Locate the cell with the specified text and output its [x, y] center coordinate. 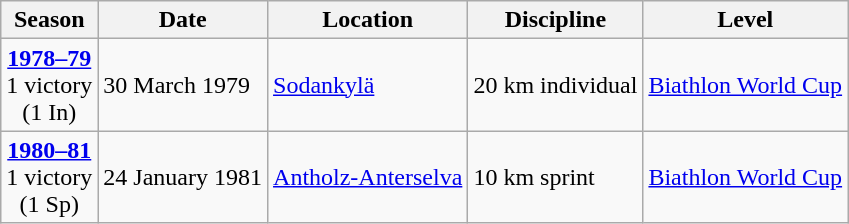
Season [50, 20]
Sodankylä [368, 85]
Level [746, 20]
24 January 1981 [183, 177]
1978–79 1 victory (1 In) [50, 85]
Location [368, 20]
Discipline [556, 20]
10 km sprint [556, 177]
Antholz-Anterselva [368, 177]
20 km individual [556, 85]
1980–81 1 victory (1 Sp) [50, 177]
Date [183, 20]
30 March 1979 [183, 85]
